For the text-containing cell, return its midpoint in (X, Y) coordinate format. 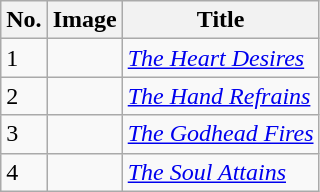
2 (24, 96)
No. (24, 20)
3 (24, 134)
The Soul Attains (220, 172)
The Heart Desires (220, 58)
4 (24, 172)
Title (220, 20)
Image (84, 20)
1 (24, 58)
The Hand Refrains (220, 96)
The Godhead Fires (220, 134)
